Scan for the cell matching the given text and deliver its (X, Y) coordinate at center. 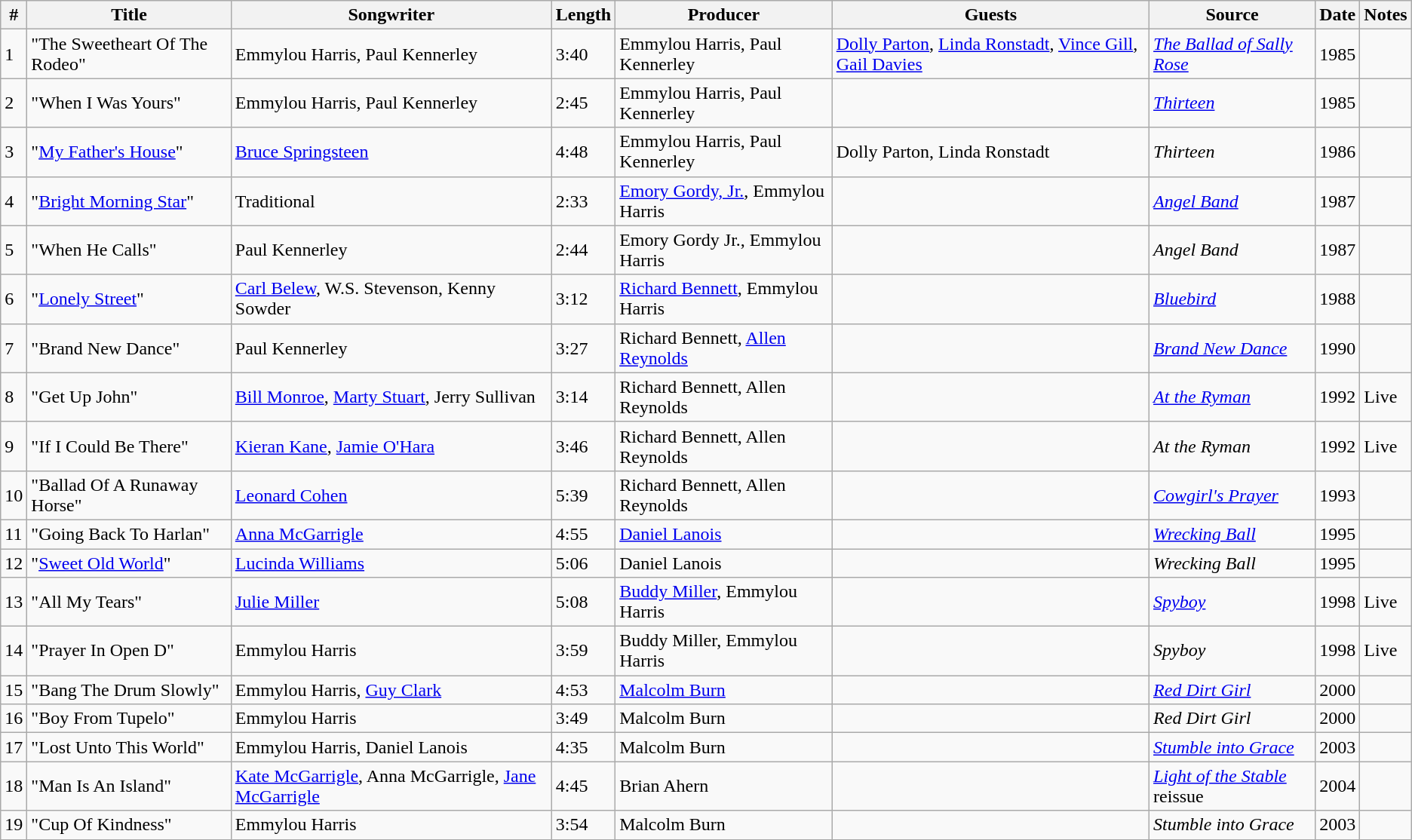
Notes (1386, 15)
"Bang The Drum Slowly" (129, 690)
"Get Up John" (129, 397)
3:49 (583, 719)
2:45 (583, 103)
"My Father's House" (129, 152)
Producer (724, 15)
Brian Ahern (724, 786)
1 (14, 54)
"If I Could Be There" (129, 446)
15 (14, 690)
Bluebird (1232, 299)
Carl Belew, W.S. Stevenson, Kenny Sowder (391, 299)
3:59 (583, 651)
1988 (1338, 299)
Emmylou Harris, Guy Clark (391, 690)
Source (1232, 15)
"Boy From Tupelo" (129, 719)
17 (14, 747)
"Ballad Of A Runaway Horse" (129, 495)
4 (14, 201)
# (14, 15)
3:14 (583, 397)
Richard Bennett, Emmylou Harris (724, 299)
"Prayer In Open D" (129, 651)
Bruce Springsteen (391, 152)
"Sweet Old World" (129, 563)
Songwriter (391, 15)
10 (14, 495)
5:08 (583, 602)
Emmylou Harris, Daniel Lanois (391, 747)
Title (129, 15)
4:55 (583, 534)
Length (583, 15)
1986 (1338, 152)
11 (14, 534)
1990 (1338, 348)
"Man Is An Island" (129, 786)
Emory Gordy Jr., Emmylou Harris (724, 250)
4:35 (583, 747)
3:54 (583, 825)
12 (14, 563)
Anna McGarrigle (391, 534)
3:46 (583, 446)
Emory Gordy, Jr., Emmylou Harris (724, 201)
"Lost Unto This World" (129, 747)
The Ballad of Sally Rose (1232, 54)
Brand New Dance (1232, 348)
Cowgirl's Prayer (1232, 495)
Leonard Cohen (391, 495)
19 (14, 825)
2:33 (583, 201)
Dolly Parton, Linda Ronstadt, Vince Gill, Gail Davies (990, 54)
"When He Calls" (129, 250)
14 (14, 651)
8 (14, 397)
3 (14, 152)
3:12 (583, 299)
Julie Miller (391, 602)
"Going Back To Harlan" (129, 534)
2 (14, 103)
"Cup Of Kindness" (129, 825)
"Bright Morning Star" (129, 201)
16 (14, 719)
6 (14, 299)
Guests (990, 15)
Dolly Parton, Linda Ronstadt (990, 152)
Date (1338, 15)
13 (14, 602)
Kate McGarrigle, Anna McGarrigle, Jane McGarrigle (391, 786)
5:39 (583, 495)
"Lonely Street" (129, 299)
3:27 (583, 348)
7 (14, 348)
Light of the Stable reissue (1232, 786)
Traditional (391, 201)
5:06 (583, 563)
1993 (1338, 495)
"The Sweetheart Of The Rodeo" (129, 54)
3:40 (583, 54)
9 (14, 446)
"All My Tears" (129, 602)
4:45 (583, 786)
Kieran Kane, Jamie O'Hara (391, 446)
2004 (1338, 786)
4:53 (583, 690)
Bill Monroe, Marty Stuart, Jerry Sullivan (391, 397)
4:48 (583, 152)
"Brand New Dance" (129, 348)
Lucinda Williams (391, 563)
2:44 (583, 250)
5 (14, 250)
"When I Was Yours" (129, 103)
18 (14, 786)
